Provide the [X, Y] coordinate of the cell's center where the given text is located.  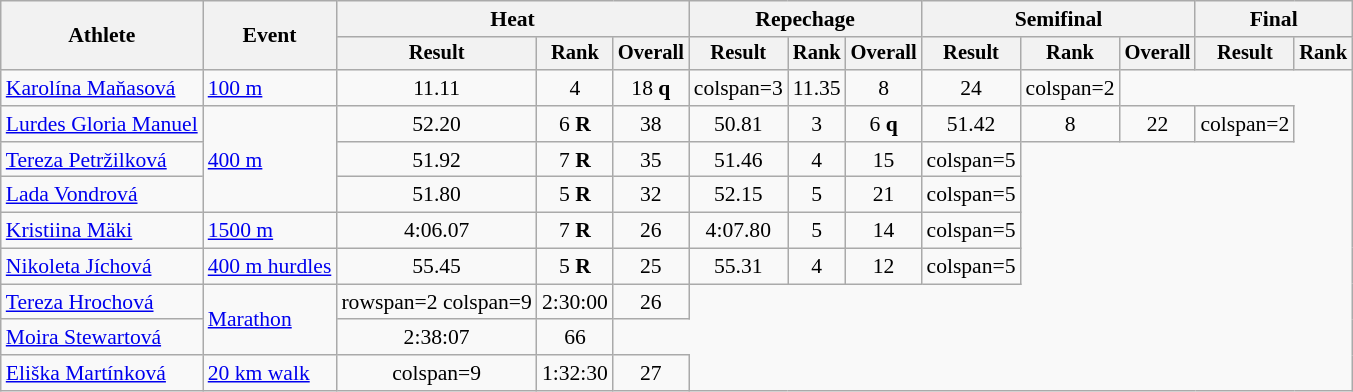
51.80 [436, 195]
Tereza Petržilková [102, 160]
55.31 [738, 267]
22 [1158, 124]
52.20 [436, 124]
55.45 [436, 267]
51.92 [436, 160]
4:07.80 [738, 231]
Lurdes Gloria Manuel [102, 124]
100 m [270, 88]
32 [651, 195]
21 [884, 195]
400 m [270, 160]
colspan=9 [436, 373]
Marathon [270, 320]
11.11 [436, 88]
1:32:30 [575, 373]
52.15 [738, 195]
50.81 [738, 124]
4:06.07 [436, 231]
Event [270, 36]
25 [651, 267]
Repechage [806, 19]
12 [884, 267]
24 [970, 88]
66 [575, 338]
20 km walk [270, 373]
35 [651, 160]
Athlete [102, 36]
Semifinal [1058, 19]
3 [817, 124]
Heat [512, 19]
6 q [884, 124]
14 [884, 231]
Final [1274, 19]
Kristiina Mäki [102, 231]
11.35 [817, 88]
51.46 [738, 160]
2:30:00 [575, 302]
colspan=3 [738, 88]
Lada Vondrová [102, 195]
Tereza Hrochová [102, 302]
2:38:07 [436, 338]
15 [884, 160]
Nikoleta Jíchová [102, 267]
Moira Stewartová [102, 338]
400 m hurdles [270, 267]
27 [651, 373]
18 q [651, 88]
51.42 [970, 124]
6 R [575, 124]
Karolína Maňasová [102, 88]
1500 m [270, 231]
rowspan=2 colspan=9 [436, 302]
38 [651, 124]
Eliška Martínková [102, 373]
